Provide the [x, y] coordinate of the cell's center where the given text is located.  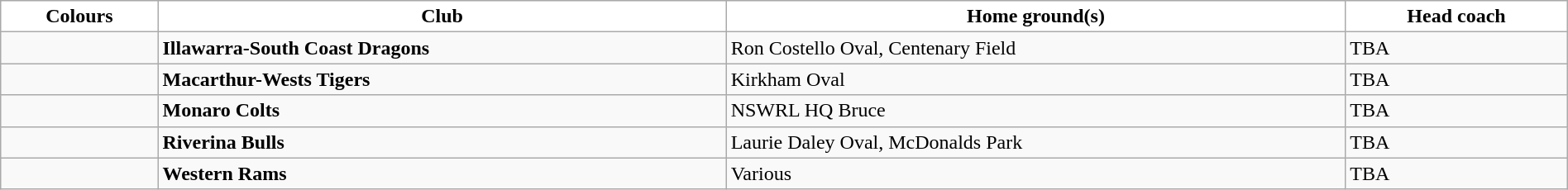
Head coach [1456, 17]
Monaro Colts [442, 111]
Colours [79, 17]
Home ground(s) [1035, 17]
NSWRL HQ Bruce [1035, 111]
Kirkham Oval [1035, 79]
Illawarra-South Coast Dragons [442, 48]
Ron Costello Oval, Centenary Field [1035, 48]
Club [442, 17]
Laurie Daley Oval, McDonalds Park [1035, 142]
Various [1035, 173]
Macarthur-Wests Tigers [442, 79]
Western Rams [442, 173]
Riverina Bulls [442, 142]
